Extract the [x, y] coordinate from the center of the cell holding the provided text.  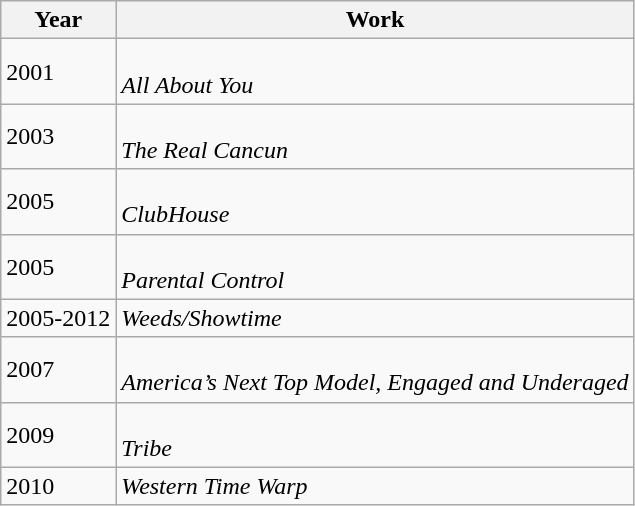
Weeds/Showtime [375, 318]
Parental Control [375, 266]
2007 [58, 370]
Western Time Warp [375, 486]
Work [375, 20]
2003 [58, 136]
The Real Cancun [375, 136]
All About You [375, 72]
2010 [58, 486]
Year [58, 20]
ClubHouse [375, 202]
2009 [58, 434]
2005-2012 [58, 318]
2001 [58, 72]
Tribe [375, 434]
America’s Next Top Model, Engaged and Underaged [375, 370]
